Return [X, Y] of the center of cell containing provided text 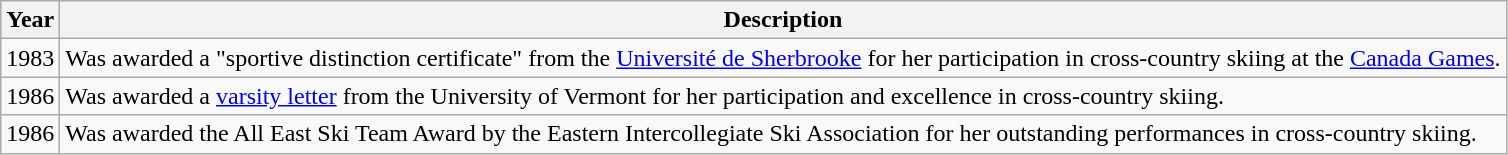
1983 [30, 58]
Was awarded the All East Ski Team Award by the Eastern Intercollegiate Ski Association for her outstanding performances in cross-country skiing. [783, 134]
Was awarded a "sportive distinction certificate" from the Université de Sherbrooke for her participation in cross-country skiing at the Canada Games. [783, 58]
Description [783, 20]
Year [30, 20]
Was awarded a varsity letter from the University of Vermont for her participation and excellence in cross-country skiing. [783, 96]
